Determine the [x, y] coordinate at the center of the cell enclosing the given text.  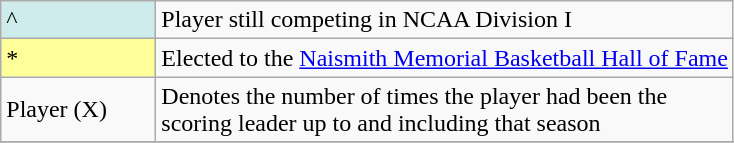
Elected to the Naismith Memorial Basketball Hall of Fame [445, 58]
Denotes the number of times the player had been thescoring leader up to and including that season [445, 110]
^ [78, 20]
* [78, 58]
Player (X) [78, 110]
Player still competing in NCAA Division I [445, 20]
